Extract the (x, y) coordinate from the center of the cell holding the provided text.  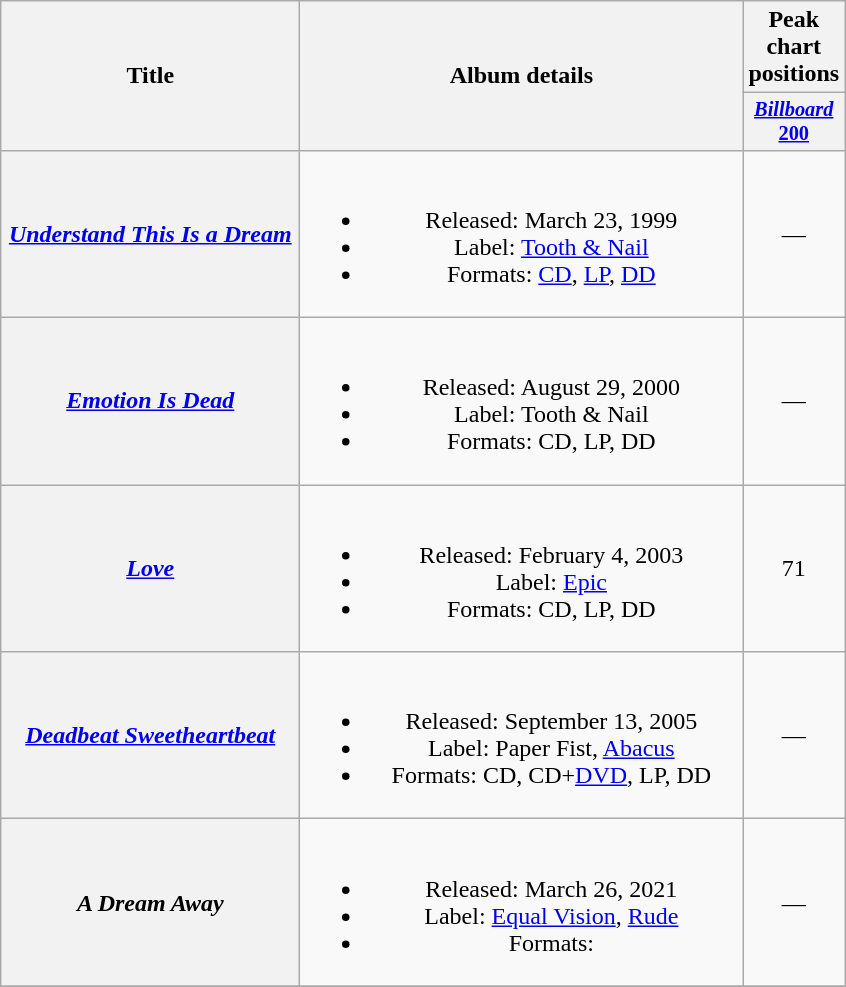
Released: March 26, 2021 Label: Equal Vision, RudeFormats: (522, 902)
Understand This Is a Dream (150, 234)
Released: March 23, 1999 Label: Tooth & NailFormats: CD, LP, DD (522, 234)
Released: August 29, 2000 Label: Tooth & NailFormats: CD, LP, DD (522, 402)
Released: February 4, 2003 Label: EpicFormats: CD, LP, DD (522, 568)
Love (150, 568)
Title (150, 76)
A Dream Away (150, 902)
Emotion Is Dead (150, 402)
Album details (522, 76)
Peak chart positions (794, 47)
Released: September 13, 2005 Label: Paper Fist, AbacusFormats: CD, CD+DVD, LP, DD (522, 736)
Billboard 200 (794, 122)
71 (794, 568)
Deadbeat Sweetheartbeat (150, 736)
